Capture the cell that displays the provided text and extract its (x, y) central coordinate. 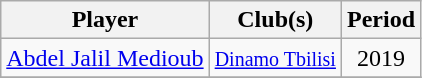
Dinamo Tbilisi (275, 58)
Period (380, 20)
Abdel Jalil Medioub (105, 58)
2019 (380, 58)
Player (105, 20)
Club(s) (275, 20)
